Detect which cell encompasses the target text, then output its [X, Y] center coordinate. 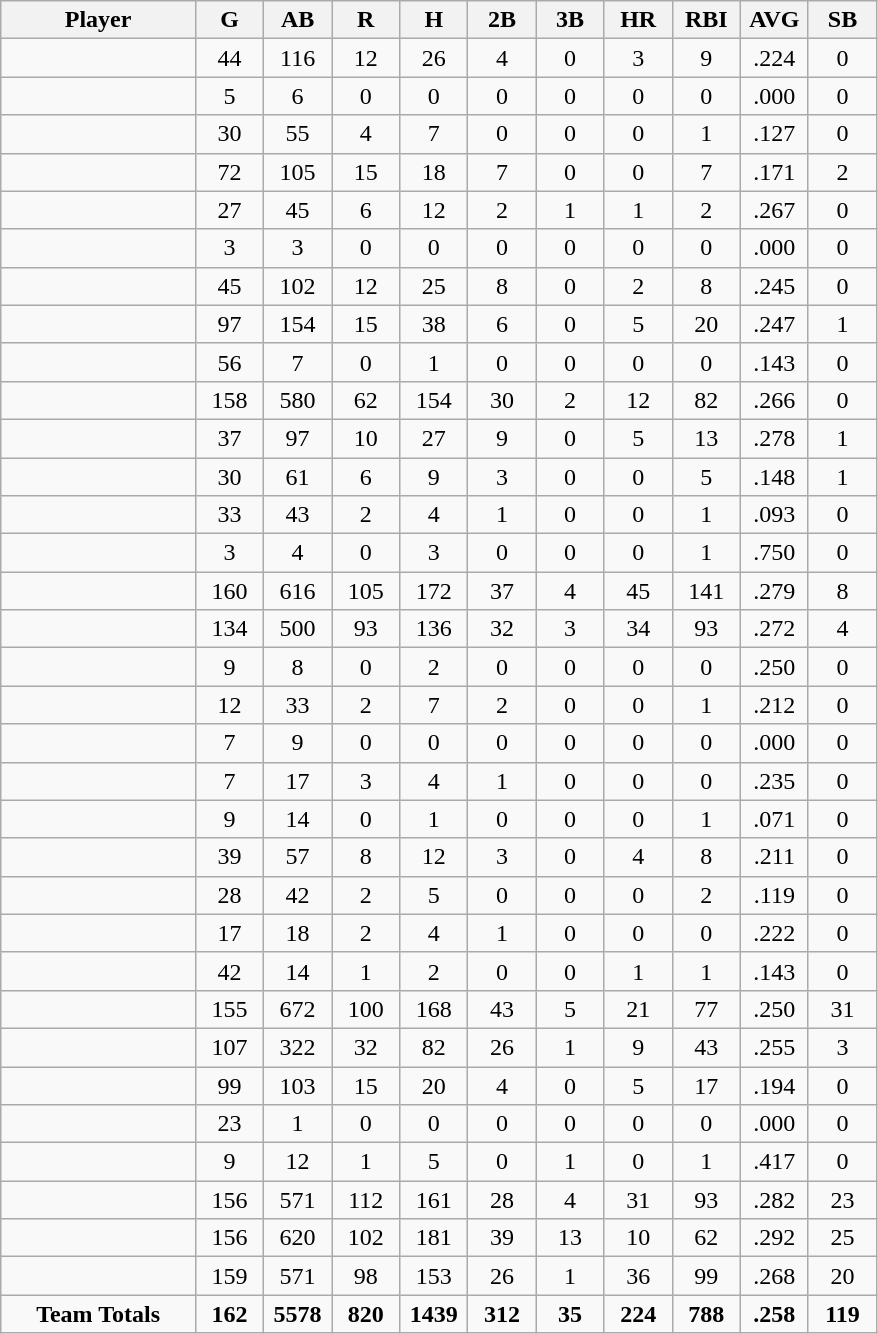
61 [298, 477]
580 [298, 400]
36 [638, 1276]
500 [298, 629]
820 [366, 1314]
G [229, 20]
.417 [774, 1162]
107 [229, 1047]
3B [570, 20]
Team Totals [98, 1314]
AVG [774, 20]
.272 [774, 629]
.247 [774, 324]
R [366, 20]
5578 [298, 1314]
616 [298, 591]
158 [229, 400]
RBI [706, 20]
153 [434, 1276]
.282 [774, 1200]
.119 [774, 895]
98 [366, 1276]
172 [434, 591]
44 [229, 58]
322 [298, 1047]
35 [570, 1314]
H [434, 20]
2B [502, 20]
72 [229, 172]
112 [366, 1200]
.224 [774, 58]
134 [229, 629]
56 [229, 362]
.750 [774, 553]
.211 [774, 857]
119 [842, 1314]
.071 [774, 819]
.258 [774, 1314]
.279 [774, 591]
.255 [774, 1047]
.093 [774, 515]
21 [638, 1009]
181 [434, 1238]
155 [229, 1009]
116 [298, 58]
Player [98, 20]
.267 [774, 210]
788 [706, 1314]
.171 [774, 172]
.266 [774, 400]
620 [298, 1238]
55 [298, 134]
136 [434, 629]
.194 [774, 1085]
38 [434, 324]
.278 [774, 438]
HR [638, 20]
.292 [774, 1238]
672 [298, 1009]
312 [502, 1314]
1439 [434, 1314]
100 [366, 1009]
57 [298, 857]
141 [706, 591]
.222 [774, 933]
103 [298, 1085]
162 [229, 1314]
.212 [774, 705]
159 [229, 1276]
.127 [774, 134]
AB [298, 20]
168 [434, 1009]
.268 [774, 1276]
.148 [774, 477]
224 [638, 1314]
.235 [774, 781]
77 [706, 1009]
34 [638, 629]
.245 [774, 286]
160 [229, 591]
SB [842, 20]
161 [434, 1200]
